Return the (X, Y) coordinate for the center point of the cell that contains the specified text.  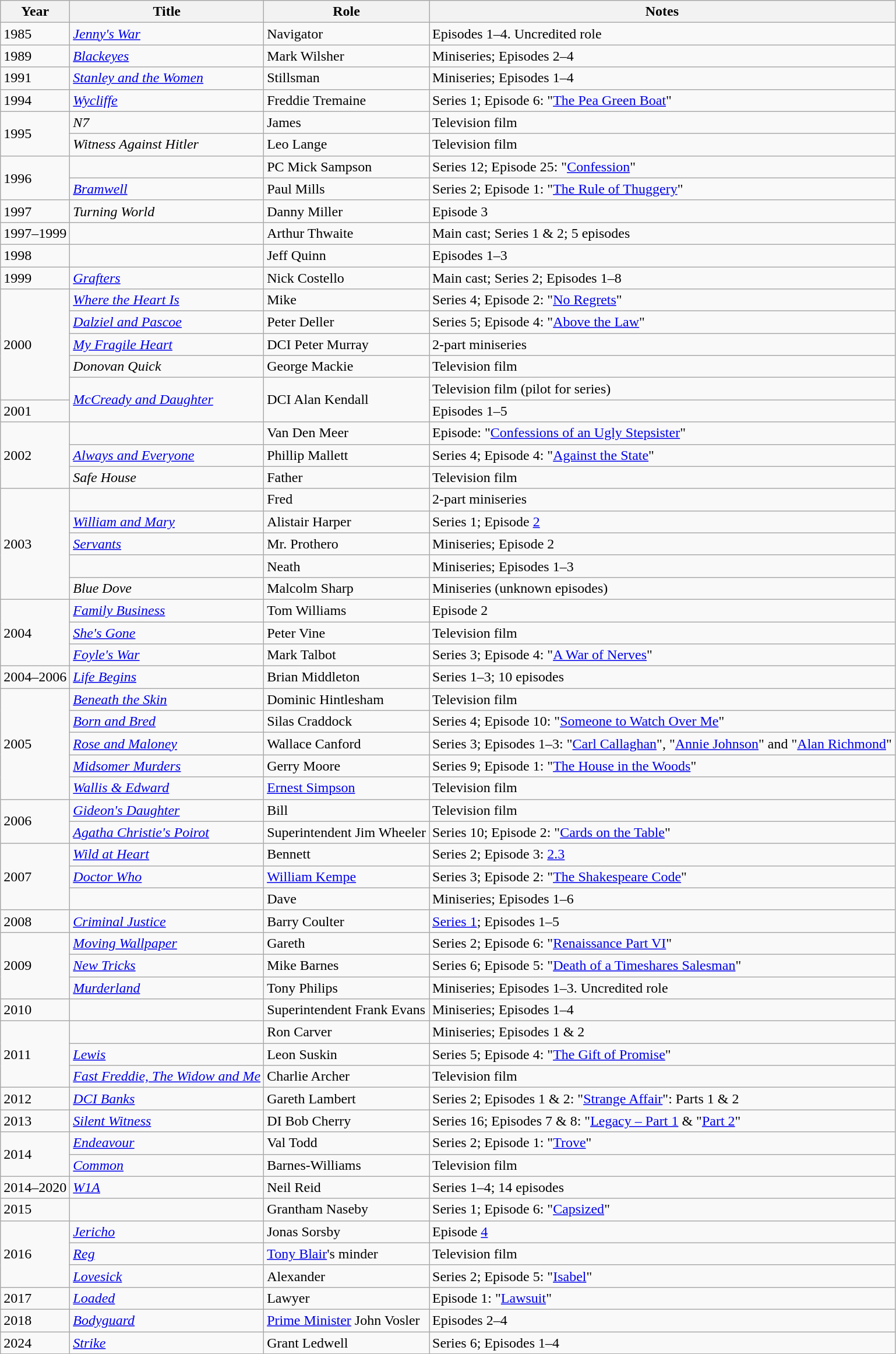
Wycliffe (167, 100)
Van Den Meer (347, 433)
Miniseries; Episodes 1 & 2 (662, 1032)
Series 9; Episode 1: "The House in the Woods" (662, 766)
PC Mick Sampson (347, 167)
Episodes 1–3 (662, 255)
Freddie Tremaine (347, 100)
Silas Craddock (347, 722)
Mr. Prothero (347, 544)
Family Business (167, 610)
Role (347, 12)
Series 1–4; 14 episodes (662, 1187)
2010 (35, 1010)
Notes (662, 12)
Episode 2 (662, 610)
2004–2006 (35, 677)
Always and Everyone (167, 455)
Nick Costello (347, 278)
Jonas Sorsby (347, 1232)
Phillip Mallett (347, 455)
Alexander (347, 1276)
Ron Carver (347, 1032)
N7 (167, 122)
2008 (35, 921)
Life Begins (167, 677)
New Tricks (167, 965)
Leon Suskin (347, 1054)
2017 (35, 1298)
Turning World (167, 211)
Series 16; Episodes 7 & 8: "Legacy – Part 1 & "Part 2" (662, 1121)
2012 (35, 1099)
1998 (35, 255)
Episode 1: "Lawsuit" (662, 1298)
Blackeyes (167, 56)
Miniseries; Episodes 1–6 (662, 899)
Series 2; Episode 5: "Isabel" (662, 1276)
2011 (35, 1054)
Series 12; Episode 25: "Confession" (662, 167)
Episodes 1–4. Uncredited role (662, 34)
2005 (35, 744)
Leo Lange (347, 145)
Grantham Naseby (347, 1209)
DCI Banks (167, 1099)
Paul Mills (347, 189)
1995 (35, 133)
Series 1–3; 10 episodes (662, 677)
Wild at Heart (167, 854)
George Mackie (347, 367)
McCready and Daughter (167, 400)
2024 (35, 1342)
Series 2; Episode 3: 2.3 (662, 854)
1999 (35, 278)
Navigator (347, 34)
Jeff Quinn (347, 255)
1985 (35, 34)
Blue Dove (167, 588)
2001 (35, 411)
Series 6; Episodes 1–4 (662, 1342)
Foyle's War (167, 655)
Val Todd (347, 1143)
Fast Freddie, The Widow and Me (167, 1077)
Common (167, 1165)
2003 (35, 544)
Danny Miller (347, 211)
Servants (167, 544)
W1A (167, 1187)
Tom Williams (347, 610)
Lovesick (167, 1276)
Series 4; Episode 10: "Someone to Watch Over Me" (662, 722)
Stanley and the Women (167, 78)
DCI Peter Murray (347, 344)
Title (167, 12)
2000 (35, 344)
Grafters (167, 278)
Father (347, 477)
2014–2020 (35, 1187)
William and Mary (167, 522)
Peter Vine (347, 632)
William Kempe (347, 877)
Mark Talbot (347, 655)
Tony Blair's minder (347, 1254)
Episode 4 (662, 1232)
Series 4; Episode 4: "Against the State" (662, 455)
Miniseries; Episode 2 (662, 544)
James (347, 122)
Wallis & Edward (167, 788)
DI Bob Cherry (347, 1121)
Mark Wilsher (347, 56)
Series 2; Episodes 1 & 2: "Strange Affair": Parts 1 & 2 (662, 1099)
2004 (35, 632)
1996 (35, 178)
Witness Against Hitler (167, 145)
2018 (35, 1320)
Series 3; Episode 2: "The Shakespeare Code" (662, 877)
Series 1; Episode 6: "The Pea Green Boat" (662, 100)
Television film (pilot for series) (662, 389)
Gareth (347, 943)
Series 5; Episode 4: "Above the Law" (662, 322)
1997–1999 (35, 233)
Arthur Thwaite (347, 233)
Series 1; Episode 2 (662, 522)
Dalziel and Pascoe (167, 322)
Brian Middleton (347, 677)
2006 (35, 821)
Safe House (167, 477)
Jenny's War (167, 34)
Series 10; Episode 2: "Cards on the Table" (662, 832)
Bill (347, 810)
My Fragile Heart (167, 344)
Series 2; Episode 1: "Trove" (662, 1143)
2014 (35, 1154)
Barry Coulter (347, 921)
Miniseries; Episodes 1–3 (662, 566)
Where the Heart Is (167, 300)
Miniseries (unknown episodes) (662, 588)
Endeavour (167, 1143)
Neath (347, 566)
Criminal Justice (167, 921)
She's Gone (167, 632)
Doctor Who (167, 877)
1994 (35, 100)
Prime Minister John Vosler (347, 1320)
Alistair Harper (347, 522)
Dave (347, 899)
Reg (167, 1254)
Episodes 2–4 (662, 1320)
Episodes 1–5 (662, 411)
Series 1; Episode 6: "Capsized" (662, 1209)
Moving Wallpaper (167, 943)
Mike (347, 300)
Grant Ledwell (347, 1342)
Series 6; Episode 5: "Death of a Timeshares Salesman" (662, 965)
1991 (35, 78)
Fred (347, 500)
Rose and Maloney (167, 744)
Midsomer Murders (167, 766)
Ernest Simpson (347, 788)
Gerry Moore (347, 766)
Episode: "Confessions of an Ugly Stepsister" (662, 433)
Neil Reid (347, 1187)
Main cast; Series 2; Episodes 1–8 (662, 278)
Agatha Christie's Poirot (167, 832)
Bodyguard (167, 1320)
Peter Deller (347, 322)
Beneath the Skin (167, 699)
2007 (35, 877)
Stillsman (347, 78)
Bennett (347, 854)
Year (35, 12)
Charlie Archer (347, 1077)
Series 2; Episode 1: "The Rule of Thuggery" (662, 189)
Miniseries; Episodes 1–3. Uncredited role (662, 988)
Episode 3 (662, 211)
Gideon's Daughter (167, 810)
Strike (167, 1342)
Gareth Lambert (347, 1099)
Series 2; Episode 6: "Renaissance Part VI" (662, 943)
1997 (35, 211)
Dominic Hintlesham (347, 699)
Main cast; Series 1 & 2; 5 episodes (662, 233)
2013 (35, 1121)
Mike Barnes (347, 965)
Series 3; Episodes 1–3: "Carl Callaghan", "Annie Johnson" and "Alan Richmond" (662, 744)
Series 3; Episode 4: "A War of Nerves" (662, 655)
2016 (35, 1254)
Superintendent Frank Evans (347, 1010)
2009 (35, 965)
Series 5; Episode 4: "The Gift of Promise" (662, 1054)
1989 (35, 56)
Malcolm Sharp (347, 588)
Born and Bred (167, 722)
Series 1; Episodes 1–5 (662, 921)
DCI Alan Kendall (347, 400)
Superintendent Jim Wheeler (347, 832)
2002 (35, 455)
Bramwell (167, 189)
Miniseries; Episodes 2–4 (662, 56)
Jericho (167, 1232)
Wallace Canford (347, 744)
Lawyer (347, 1298)
Lewis (167, 1054)
Tony Philips (347, 988)
Loaded (167, 1298)
2015 (35, 1209)
Barnes-Williams (347, 1165)
Murderland (167, 988)
Donovan Quick (167, 367)
Silent Witness (167, 1121)
Series 4; Episode 2: "No Regrets" (662, 300)
